From the cell containing the given text, extract its center point as (X, Y) coordinate. 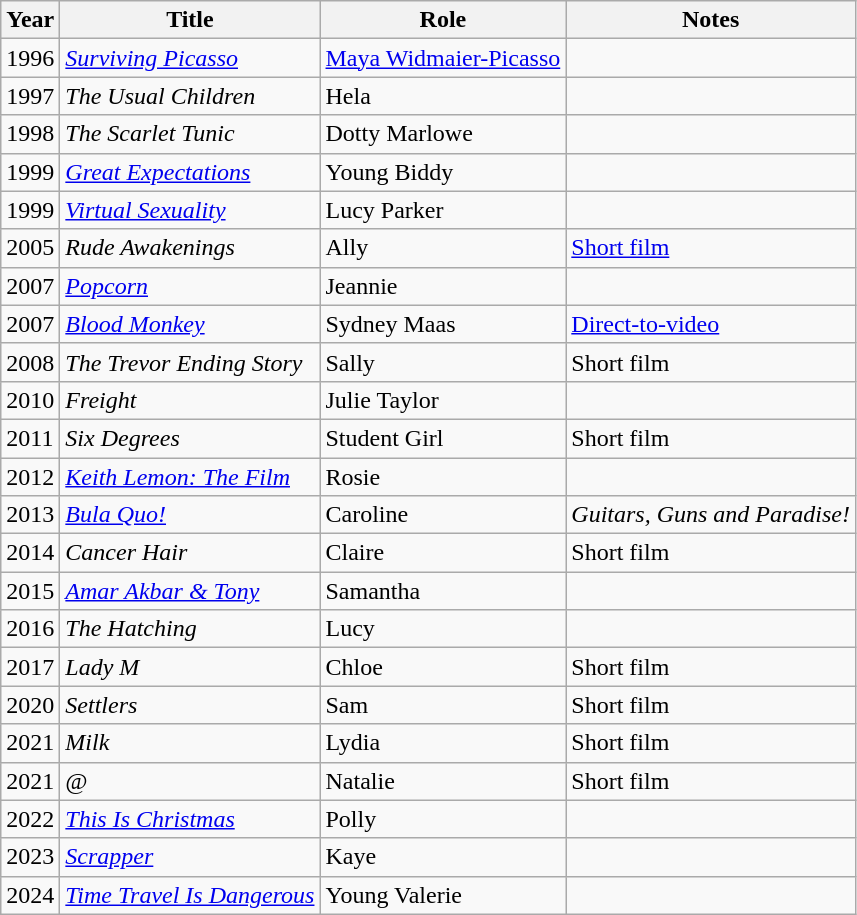
Milk (190, 743)
Polly (443, 819)
Title (190, 20)
Kaye (443, 857)
The Usual Children (190, 96)
2011 (30, 438)
Guitars, Guns and Paradise! (711, 515)
Role (443, 20)
Scrapper (190, 857)
Settlers (190, 705)
Caroline (443, 515)
Jeannie (443, 286)
Young Biddy (443, 172)
2016 (30, 629)
2023 (30, 857)
Student Girl (443, 438)
Direct-to-video (711, 324)
2008 (30, 362)
Sydney Maas (443, 324)
Maya Widmaier-Picasso (443, 58)
Time Travel Is Dangerous (190, 895)
Freight (190, 400)
2017 (30, 667)
Keith Lemon: The Film (190, 477)
Popcorn (190, 286)
Amar Akbar & Tony (190, 591)
Dotty Marlowe (443, 134)
Lucy (443, 629)
2012 (30, 477)
Sally (443, 362)
2013 (30, 515)
Samantha (443, 591)
Ally (443, 248)
Six Degrees (190, 438)
Blood Monkey (190, 324)
This Is Christmas (190, 819)
Julie Taylor (443, 400)
Great Expectations (190, 172)
2022 (30, 819)
Cancer Hair (190, 553)
1996 (30, 58)
Bula Quo! (190, 515)
Lydia (443, 743)
The Scarlet Tunic (190, 134)
Rude Awakenings (190, 248)
Chloe (443, 667)
2015 (30, 591)
The Trevor Ending Story (190, 362)
1998 (30, 134)
Surviving Picasso (190, 58)
Sam (443, 705)
2010 (30, 400)
2005 (30, 248)
Lucy Parker (443, 210)
Young Valerie (443, 895)
Virtual Sexuality (190, 210)
Notes (711, 20)
@ (190, 781)
Year (30, 20)
2024 (30, 895)
Natalie (443, 781)
Claire (443, 553)
2014 (30, 553)
Hela (443, 96)
1997 (30, 96)
2020 (30, 705)
The Hatching (190, 629)
Rosie (443, 477)
Lady M (190, 667)
